Extract the [x, y] coordinate from the center of the cell holding the provided text.  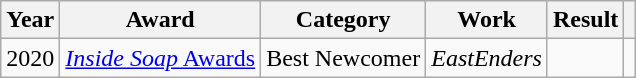
EastEnders [487, 58]
Result [585, 20]
Award [160, 20]
Best Newcomer [344, 58]
Work [487, 20]
Inside Soap Awards [160, 58]
2020 [30, 58]
Year [30, 20]
Category [344, 20]
